Find where the given text appears and provide that cell's center as [x, y] coordinate. 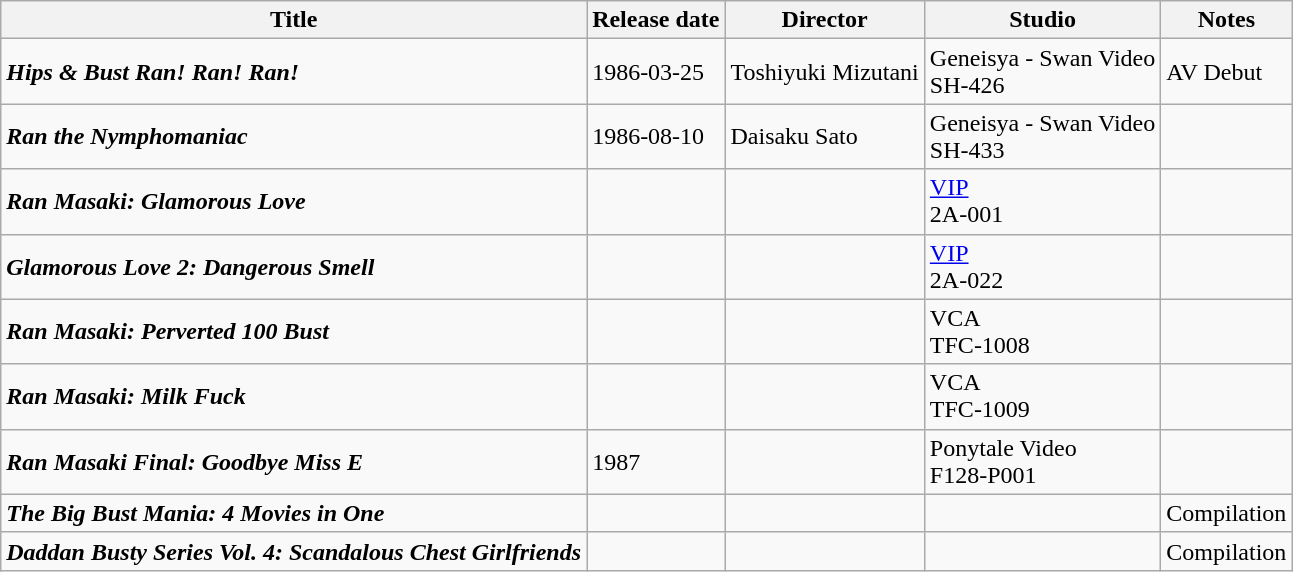
Daddan Busty Series Vol. 4: Scandalous Chest Girlfriends [294, 551]
Ran Masaki Final: Goodbye Miss E [294, 462]
AV Debut [1226, 72]
VIP2A-022 [1042, 266]
VCATFC-1008 [1042, 332]
Ran Masaki: Milk Fuck [294, 396]
The Big Bust Mania: 4 Movies in One [294, 513]
1987 [656, 462]
Ran Masaki: Glamorous Love [294, 202]
Geneisya - Swan VideoSH-433 [1042, 136]
Ran Masaki: Perverted 100 Bust [294, 332]
1986-03-25 [656, 72]
1986-08-10 [656, 136]
VCATFC-1009 [1042, 396]
Geneisya - Swan VideoSH-426 [1042, 72]
Toshiyuki Mizutani [824, 72]
Hips & Bust Ran! Ran! Ran! [294, 72]
Daisaku Sato [824, 136]
Release date [656, 20]
Director [824, 20]
Glamorous Love 2: Dangerous Smell [294, 266]
Ran the Nymphomaniac [294, 136]
Title [294, 20]
Notes [1226, 20]
Studio [1042, 20]
Ponytale VideoF128-P001 [1042, 462]
VIP2A-001 [1042, 202]
